For the text-containing cell, return its midpoint in [x, y] coordinate format. 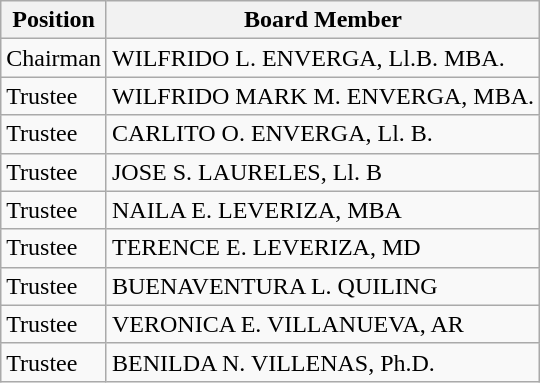
WILFRIDO MARK M. ENVERGA, MBA. [322, 96]
NAILA E. LEVERIZA, MBA [322, 210]
JOSE S. LAURELES, Ll. B [322, 172]
BUENAVENTURA L. QUILING [322, 286]
Board Member [322, 20]
WILFRIDO L. ENVERGA, Ll.B. MBA. [322, 58]
Position [54, 20]
VERONICA E. VILLANUEVA, AR [322, 324]
Chairman [54, 58]
BENILDA N. VILLENAS, Ph.D. [322, 362]
CARLITO O. ENVERGA, Ll. B. [322, 134]
TERENCE E. LEVERIZA, MD [322, 248]
